From the cell containing the given text, extract its center point as [X, Y] coordinate. 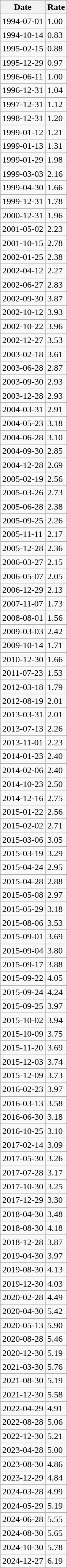
1999-01-12 [23, 132]
2002-10-22 [23, 326]
2014-10-23 [23, 784]
1.56 [56, 618]
5.00 [56, 1450]
2014-02-06 [23, 770]
4.86 [56, 1464]
1.78 [56, 202]
5.21 [56, 1436]
2003-12-28 [23, 395]
0.83 [56, 35]
2017-02-14 [23, 1145]
5.76 [56, 1367]
2016-06-30 [23, 1117]
2015-01-22 [23, 812]
1994-07-01 [23, 21]
2013-11-01 [23, 742]
2017-05-30 [23, 1159]
2002-06-27 [23, 285]
2015-09-24 [23, 992]
2015-09-01 [23, 937]
2015-11-20 [23, 1048]
2004-03-31 [23, 410]
2012-08-19 [23, 701]
2.50 [56, 784]
2013-07-13 [23, 729]
1.04 [56, 90]
2.36 [56, 548]
2005-03-26 [23, 493]
1999-12-31 [23, 202]
2015-04-24 [23, 867]
2.71 [56, 826]
2022-12-30 [23, 1436]
2018-04-30 [23, 1214]
2.17 [56, 534]
2022-08-28 [23, 1422]
2015-03-06 [23, 839]
2.85 [56, 451]
2019-12-30 [23, 1283]
1.31 [56, 146]
2.69 [56, 465]
4.99 [56, 1491]
2003-06-28 [23, 368]
Date [23, 7]
2010-12-30 [23, 659]
3.61 [56, 354]
3.80 [56, 951]
3.93 [56, 312]
2015-08-06 [23, 923]
2020-12-30 [23, 1353]
3.48 [56, 1214]
1999-01-29 [23, 160]
2018-12-28 [23, 1242]
1.96 [56, 215]
3.88 [56, 964]
5.55 [56, 1520]
2002-10-12 [23, 312]
3.94 [56, 1020]
3.09 [56, 1145]
2018-08-30 [23, 1228]
2016-03-13 [23, 1103]
2.95 [56, 867]
2014-01-23 [23, 756]
6.19 [56, 1561]
2001-10-15 [23, 243]
4.13 [56, 1269]
2.78 [56, 243]
2002-01-25 [23, 257]
2023-08-30 [23, 1464]
1994-10-14 [23, 35]
2024-06-28 [23, 1520]
5.58 [56, 1395]
2015-05-08 [23, 895]
2015-04-28 [23, 881]
2016-02-23 [23, 1089]
4.05 [56, 978]
2015-09-04 [23, 951]
2.83 [56, 285]
5.46 [56, 1339]
0.88 [56, 49]
1995-02-15 [23, 49]
3.75 [56, 1034]
2005-09-25 [23, 520]
2008-08-01 [23, 618]
2023-04-28 [23, 1450]
Rate [56, 7]
3.30 [56, 1200]
2015-09-22 [23, 978]
1.21 [56, 132]
1.73 [56, 604]
3.29 [56, 854]
4.18 [56, 1228]
2006-03-27 [23, 562]
1999-04-30 [23, 188]
1.20 [56, 118]
4.49 [56, 1298]
2004-09-30 [23, 451]
2015-09-25 [23, 1006]
2012-03-18 [23, 687]
2.75 [56, 798]
2007-11-07 [23, 604]
3.05 [56, 839]
2005-12-28 [23, 548]
2020-08-28 [23, 1339]
2021-08-30 [23, 1381]
2015-10-02 [23, 1020]
2017-12-29 [23, 1200]
1995-12-29 [23, 63]
2009-03-03 [23, 632]
2011-07-23 [23, 673]
2003-02-18 [23, 354]
3.26 [56, 1159]
1999-03-03 [23, 174]
2021-03-30 [23, 1367]
2005-11-11 [23, 534]
2.91 [56, 410]
2024-08-30 [23, 1533]
2024-05-29 [23, 1506]
2.73 [56, 493]
2024-03-28 [23, 1491]
2019-04-30 [23, 1256]
3.73 [56, 1076]
2002-04-12 [23, 271]
2015-09-17 [23, 964]
5.90 [56, 1325]
4.03 [56, 1283]
1.53 [56, 673]
2.42 [56, 632]
2009-10-14 [23, 645]
2006-12-29 [23, 590]
2020-04-30 [23, 1311]
2.88 [56, 881]
3.96 [56, 326]
1998-12-31 [23, 118]
2.13 [56, 590]
2015-12-09 [23, 1076]
2020-05-13 [23, 1325]
2013-03-31 [23, 715]
2004-06-28 [23, 437]
2000-12-31 [23, 215]
5.42 [56, 1311]
2015-03-19 [23, 854]
2019-08-30 [23, 1269]
2017-07-28 [23, 1173]
5.78 [56, 1547]
2015-05-29 [23, 909]
3.25 [56, 1186]
2024-12-27 [23, 1561]
1997-12-31 [23, 104]
2.16 [56, 174]
1996-06-11 [23, 77]
2004-05-23 [23, 424]
2.87 [56, 368]
2005-02-19 [23, 479]
2023-12-29 [23, 1478]
3.17 [56, 1173]
3.58 [56, 1103]
1.98 [56, 160]
2001-05-02 [23, 229]
1.12 [56, 104]
2002-09-30 [23, 299]
1.79 [56, 687]
2.27 [56, 271]
4.24 [56, 992]
2.97 [56, 895]
1999-01-13 [23, 146]
2.05 [56, 576]
2014-12-16 [23, 798]
2002-12-27 [23, 340]
2003-09-30 [23, 382]
2024-10-30 [23, 1547]
2006-05-07 [23, 576]
2022-04-29 [23, 1408]
1.71 [56, 645]
2015-10-09 [23, 1034]
3.74 [56, 1062]
5.65 [56, 1533]
2015-02-02 [23, 826]
2005-06-28 [23, 507]
2004-12-28 [23, 465]
4.84 [56, 1478]
2017-10-30 [23, 1186]
5.06 [56, 1422]
4.91 [56, 1408]
2016-10-25 [23, 1131]
2.15 [56, 562]
1996-12-31 [23, 90]
0.97 [56, 63]
2020-02-28 [23, 1298]
2021-12-30 [23, 1395]
2015-12-03 [23, 1062]
